Extract the (x, y) coordinate from the center of the cell holding the provided text.  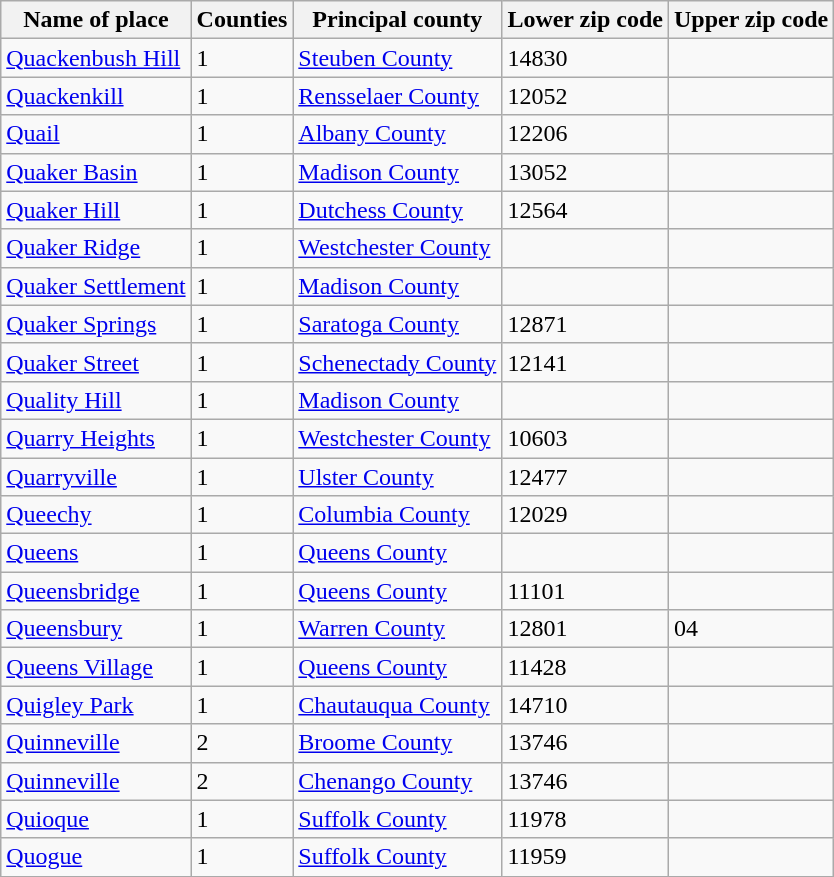
12801 (586, 629)
Quarryville (96, 477)
04 (750, 629)
Quaker Hill (96, 210)
13052 (586, 172)
12206 (586, 134)
Queens Village (96, 667)
Warren County (398, 629)
11428 (586, 667)
12029 (586, 515)
Queensbridge (96, 591)
Queensbury (96, 629)
Chenango County (398, 781)
Chautauqua County (398, 705)
Broome County (398, 743)
Quality Hill (96, 400)
Quigley Park (96, 705)
Queens (96, 553)
Queechy (96, 515)
Steuben County (398, 58)
Quail (96, 134)
Quaker Settlement (96, 286)
14710 (586, 705)
14830 (586, 58)
Quaker Street (96, 362)
Principal county (398, 20)
Quackenbush Hill (96, 58)
11959 (586, 857)
Ulster County (398, 477)
Upper zip code (750, 20)
Quogue (96, 857)
Quaker Ridge (96, 248)
Quackenkill (96, 96)
11101 (586, 591)
Albany County (398, 134)
Columbia County (398, 515)
Name of place (96, 20)
Schenectady County (398, 362)
11978 (586, 819)
Lower zip code (586, 20)
Quarry Heights (96, 438)
Quioque (96, 819)
10603 (586, 438)
Counties (242, 20)
Saratoga County (398, 324)
Rensselaer County (398, 96)
12871 (586, 324)
12477 (586, 477)
Quaker Springs (96, 324)
12564 (586, 210)
Quaker Basin (96, 172)
12052 (586, 96)
Dutchess County (398, 210)
12141 (586, 362)
